Determine the (x, y) coordinate at the center of the cell enclosing the given text.  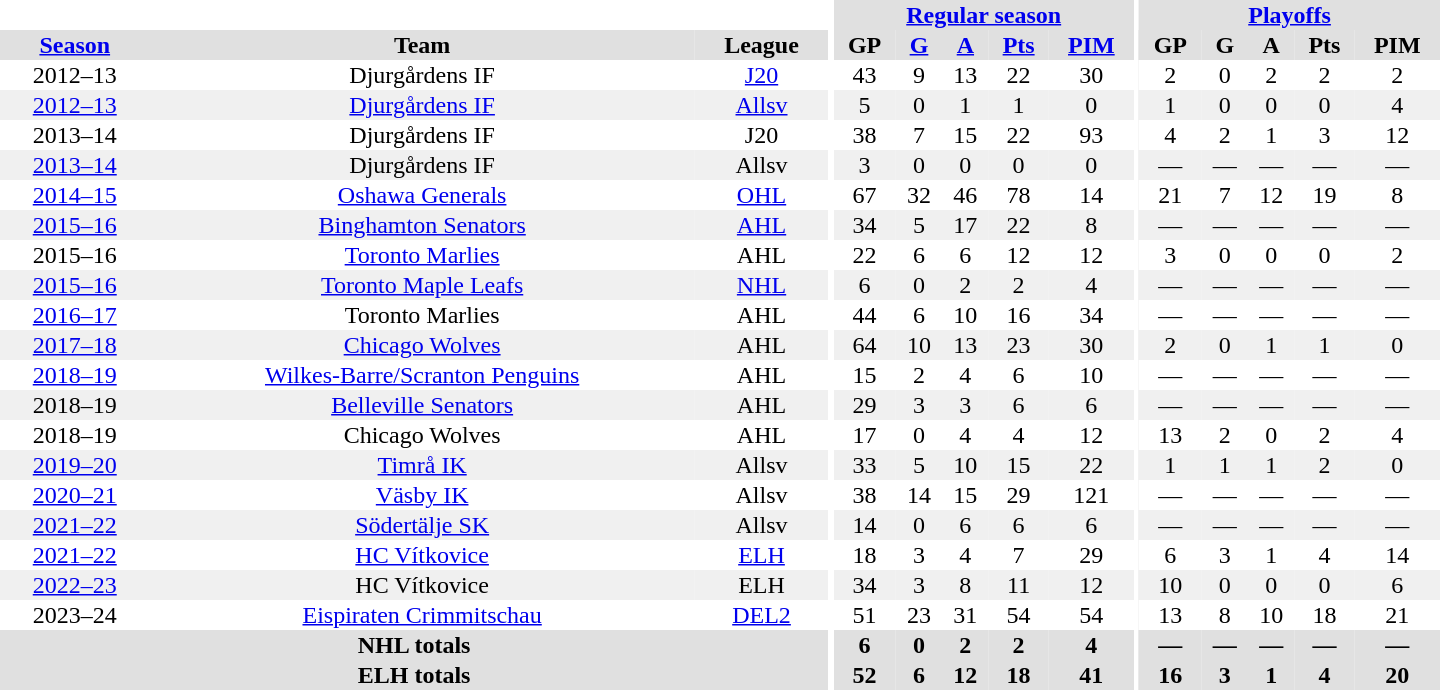
OHL (762, 195)
20 (1397, 675)
Eispiraten Crimmitschau (422, 615)
League (762, 45)
DEL2 (762, 615)
2016–17 (75, 315)
NHL totals (414, 645)
Season (75, 45)
43 (864, 75)
31 (965, 615)
Väsby IK (422, 495)
Binghamton Senators (422, 225)
32 (919, 195)
Regular season (984, 15)
121 (1092, 495)
2020–21 (75, 495)
51 (864, 615)
2019–20 (75, 465)
2023–24 (75, 615)
NHL (762, 285)
11 (1019, 585)
52 (864, 675)
33 (864, 465)
2014–15 (75, 195)
2022–23 (75, 585)
Team (422, 45)
Belleville Senators (422, 405)
Wilkes-Barre/Scranton Penguins (422, 375)
78 (1019, 195)
2017–18 (75, 345)
ELH totals (414, 675)
Toronto Maple Leafs (422, 285)
46 (965, 195)
44 (864, 315)
67 (864, 195)
Playoffs (1290, 15)
19 (1324, 195)
Oshawa Generals (422, 195)
9 (919, 75)
64 (864, 345)
93 (1092, 135)
Timrå IK (422, 465)
Södertälje SK (422, 525)
41 (1092, 675)
